Determine the (x, y) coordinate at the center of the cell enclosing the given text.  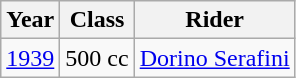
Dorino Serafini (214, 58)
500 cc (97, 58)
Rider (214, 20)
Class (97, 20)
Year (30, 20)
1939 (30, 58)
